Extract the [X, Y] coordinate from the center of the cell holding the provided text.  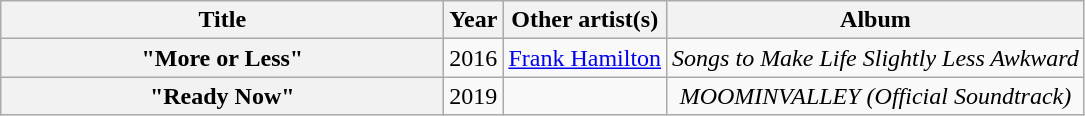
2019 [474, 96]
MOOMINVALLEY (Official Soundtrack) [876, 96]
Frank Hamilton [585, 58]
Album [876, 20]
Songs to Make Life Slightly Less Awkward [876, 58]
"Ready Now" [222, 96]
Year [474, 20]
Title [222, 20]
2016 [474, 58]
Other artist(s) [585, 20]
"More or Less" [222, 58]
